From the cell containing the given text, extract its center point as [X, Y] coordinate. 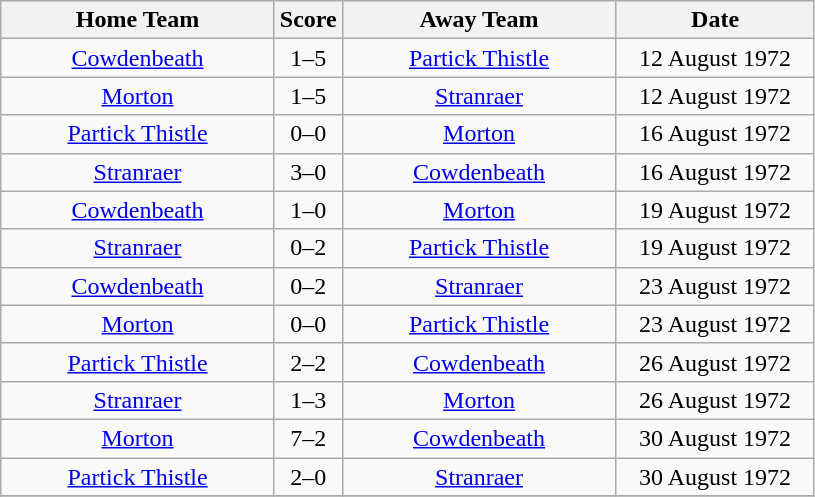
Home Team [138, 20]
Away Team [479, 20]
Date [716, 20]
1–0 [308, 210]
2–2 [308, 362]
2–0 [308, 477]
3–0 [308, 172]
Score [308, 20]
7–2 [308, 438]
1–3 [308, 400]
